Capture the cell that displays the provided text and extract its (x, y) central coordinate. 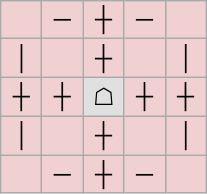
☖ (104, 97)
